Identify which cell holds the provided text, then report its [x, y] central coordinate. 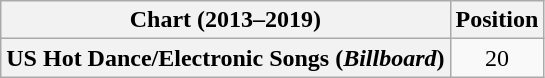
US Hot Dance/Electronic Songs (Billboard) [226, 58]
Chart (2013–2019) [226, 20]
20 [497, 58]
Position [497, 20]
